Output the [X, Y] coordinate of the center of the cell containing the given text.  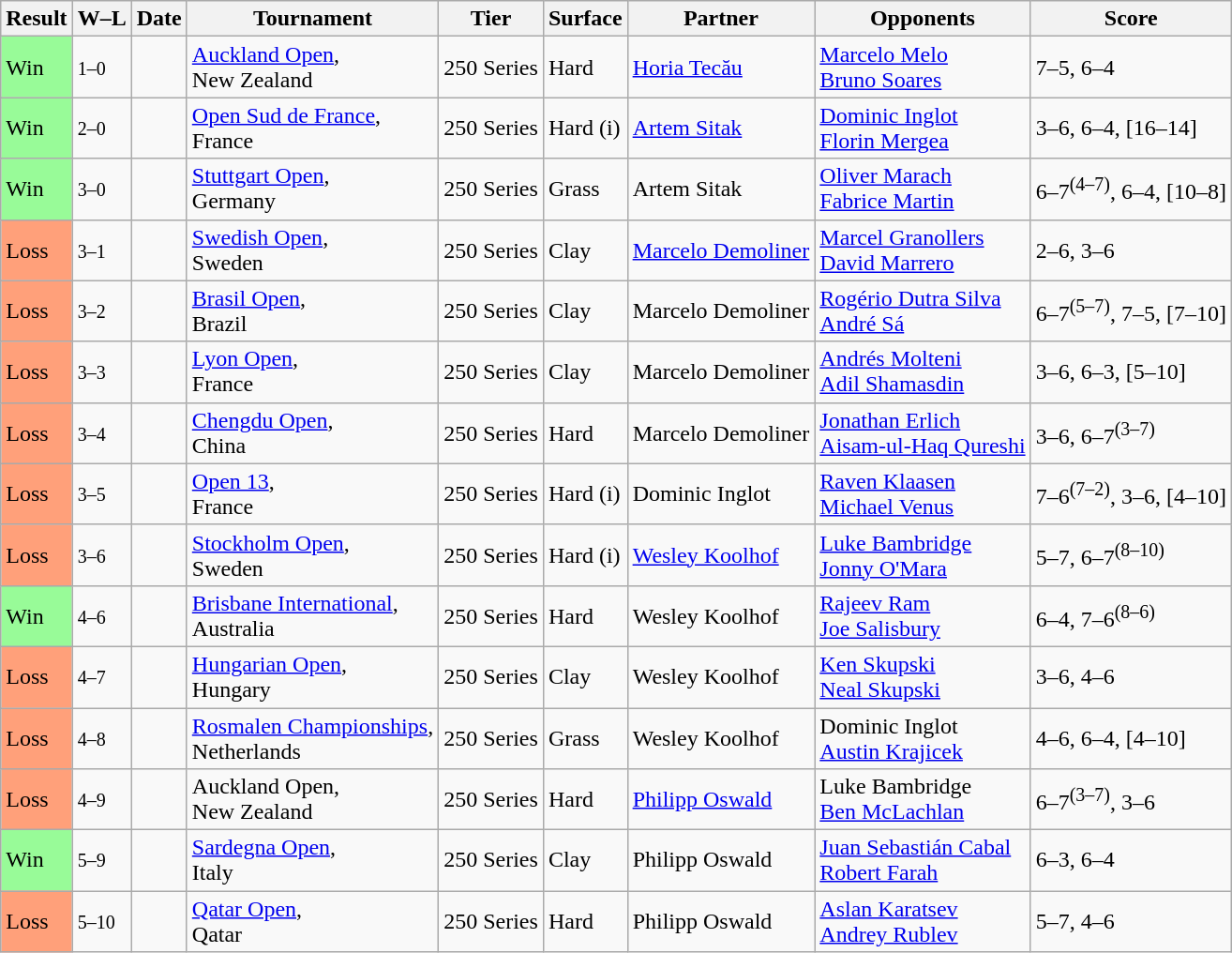
3–6, 4–6 [1131, 677]
Qatar Open, Qatar [312, 921]
3–2 [101, 311]
5–9 [101, 861]
4–6 [101, 615]
Marcel Granollers David Marrero [923, 250]
5–10 [101, 921]
W–L [101, 19]
6–4, 7–6(8–6) [1131, 615]
1–0 [101, 68]
Luke Bambridge Ben McLachlan [923, 799]
Raven Klaasen Michael Venus [923, 493]
Rajeev Ram Joe Salisbury [923, 615]
Chengdu Open, China [312, 433]
Brisbane International, Australia [312, 615]
Rosmalen Championships, Netherlands [312, 737]
Date [159, 19]
Open Sud de France, France [312, 128]
Rogério Dutra Silva André Sá [923, 311]
2–6, 3–6 [1131, 250]
Sardegna Open, Italy [312, 861]
Oliver Marach Fabrice Martin [923, 189]
7–6(7–2), 3–6, [4–10] [1131, 493]
3–4 [101, 433]
Open 13, France [312, 493]
Tournament [312, 19]
4–6, 6–4, [4–10] [1131, 737]
5–7, 6–7(8–10) [1131, 555]
Dominic Inglot Florin Mergea [923, 128]
3–3 [101, 371]
Horia Tecău [721, 68]
3–5 [101, 493]
6–3, 6–4 [1131, 861]
Hungarian Open, Hungary [312, 677]
4–7 [101, 677]
Surface [585, 19]
Ken Skupski Neal Skupski [923, 677]
4–9 [101, 799]
6–7(4–7), 6–4, [10–8] [1131, 189]
Luke Bambridge Jonny O'Mara [923, 555]
3–6, 6–3, [5–10] [1131, 371]
6–7(5–7), 7–5, [7–10] [1131, 311]
Brasil Open, Brazil [312, 311]
3–1 [101, 250]
Partner [721, 19]
2–0 [101, 128]
Jonathan Erlich Aisam-ul-Haq Qureshi [923, 433]
4–8 [101, 737]
Result [37, 19]
Aslan Karatsev Andrey Rublev [923, 921]
3–6 [101, 555]
Stuttgart Open, Germany [312, 189]
Andrés Molteni Adil Shamasdin [923, 371]
3–0 [101, 189]
6–7(3–7), 3–6 [1131, 799]
Juan Sebastián Cabal Robert Farah [923, 861]
Opponents [923, 19]
3–6, 6–7(3–7) [1131, 433]
5–7, 4–6 [1131, 921]
Marcelo Melo Bruno Soares [923, 68]
Stockholm Open, Sweden [312, 555]
Tier [491, 19]
Swedish Open, Sweden [312, 250]
Score [1131, 19]
3–6, 6–4, [16–14] [1131, 128]
Dominic Inglot Austin Krajicek [923, 737]
Lyon Open, France [312, 371]
Dominic Inglot [721, 493]
7–5, 6–4 [1131, 68]
